Return [X, Y] of the center of cell containing provided text 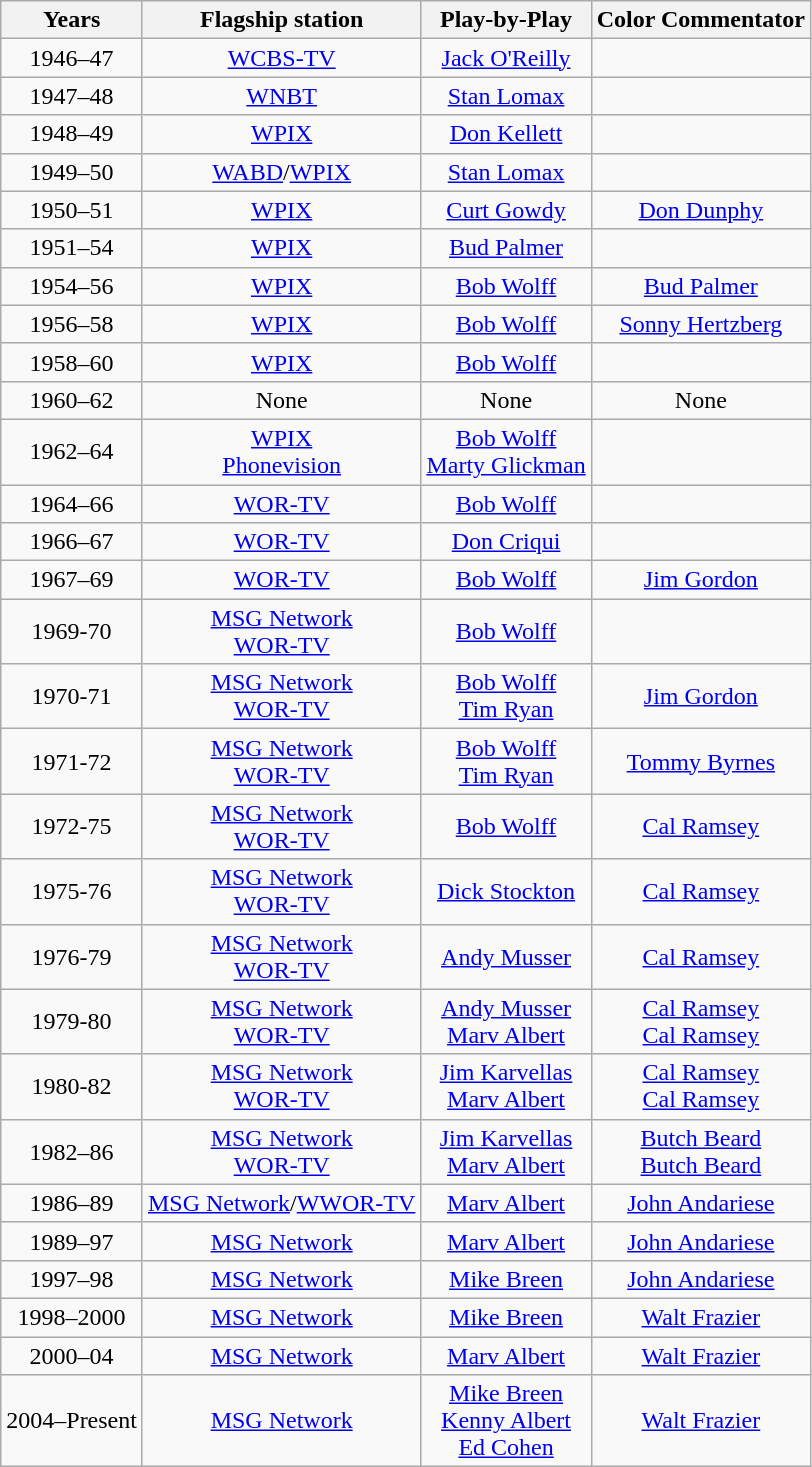
MSG Network/WWOR-TV [281, 1203]
WNBT [281, 96]
1950–51 [72, 210]
Mike BreenKenny AlbertEd Cohen [506, 1421]
1967–69 [72, 580]
Flagship station [281, 20]
1960–62 [72, 400]
1956–58 [72, 324]
1972-75 [72, 826]
1997–98 [72, 1279]
WABD/WPIX [281, 172]
1946–47 [72, 58]
2000–04 [72, 1355]
WCBS-TV [281, 58]
1980-82 [72, 1086]
Play-by-Play [506, 20]
1969-70 [72, 632]
1989–97 [72, 1241]
Don Dunphy [700, 210]
Bob WolffMarty Glickman [506, 452]
1970-71 [72, 696]
Andy MusserMarv Albert [506, 1022]
1951–54 [72, 248]
1962–64 [72, 452]
Dick Stockton [506, 892]
1975-76 [72, 892]
1966–67 [72, 542]
Color Commentator [700, 20]
1964–66 [72, 503]
2004–Present [72, 1421]
1958–60 [72, 362]
Don Criqui [506, 542]
Sonny Hertzberg [700, 324]
1947–48 [72, 96]
Tommy Byrnes [700, 762]
1986–89 [72, 1203]
Andy Musser [506, 956]
Curt Gowdy [506, 210]
1971-72 [72, 762]
Butch BeardButch Beard [700, 1152]
Years [72, 20]
1954–56 [72, 286]
Don Kellett [506, 134]
WPIXPhonevision [281, 452]
1979-80 [72, 1022]
1976-79 [72, 956]
1948–49 [72, 134]
Jack O'Reilly [506, 58]
1982–86 [72, 1152]
1949–50 [72, 172]
1998–2000 [72, 1317]
